Capture the cell that displays the provided text and extract its [X, Y] central coordinate. 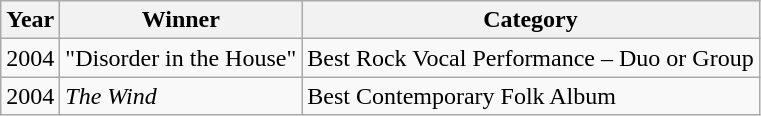
Year [30, 20]
"Disorder in the House" [181, 58]
Best Contemporary Folk Album [530, 96]
Winner [181, 20]
Best Rock Vocal Performance – Duo or Group [530, 58]
The Wind [181, 96]
Category [530, 20]
